Capture the cell that displays the provided text and extract its (x, y) central coordinate. 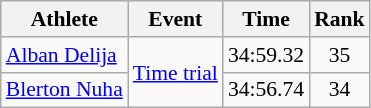
Alban Delija (64, 55)
34:56.74 (266, 90)
34:59.32 (266, 55)
Time trial (176, 72)
Rank (340, 19)
Athlete (64, 19)
Time (266, 19)
Event (176, 19)
35 (340, 55)
Blerton Nuha (64, 90)
34 (340, 90)
